For the text-containing cell, return its midpoint in (x, y) coordinate format. 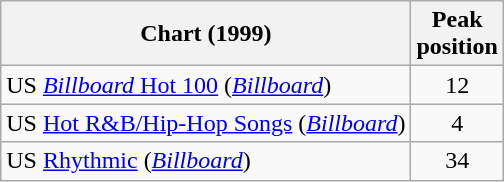
US Billboard Hot 100 (Billboard) (206, 85)
4 (457, 123)
Chart (1999) (206, 34)
34 (457, 161)
Peakposition (457, 34)
US Hot R&B/Hip-Hop Songs (Billboard) (206, 123)
12 (457, 85)
US Rhythmic (Billboard) (206, 161)
